Locate the cell with the specified text and output its [x, y] center coordinate. 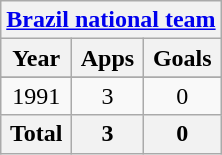
Brazil national team [111, 20]
Goals [182, 58]
Apps [108, 58]
Total [36, 134]
1991 [36, 96]
Year [36, 58]
